Extract the [X, Y] coordinate from the center of the cell holding the provided text.  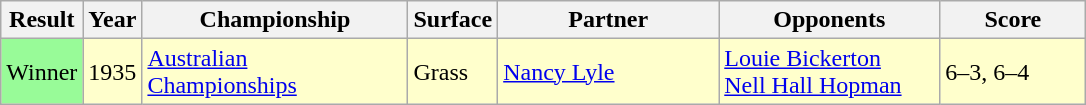
Year [112, 20]
1935 [112, 72]
Winner [42, 72]
Nancy Lyle [608, 72]
Championship [275, 20]
Score [1013, 20]
6–3, 6–4 [1013, 72]
Grass [453, 72]
Partner [608, 20]
Australian Championships [275, 72]
Opponents [830, 20]
Result [42, 20]
Louie Bickerton Nell Hall Hopman [830, 72]
Surface [453, 20]
